Search for the cell housing the specified text and yield its (X, Y) center coordinate. 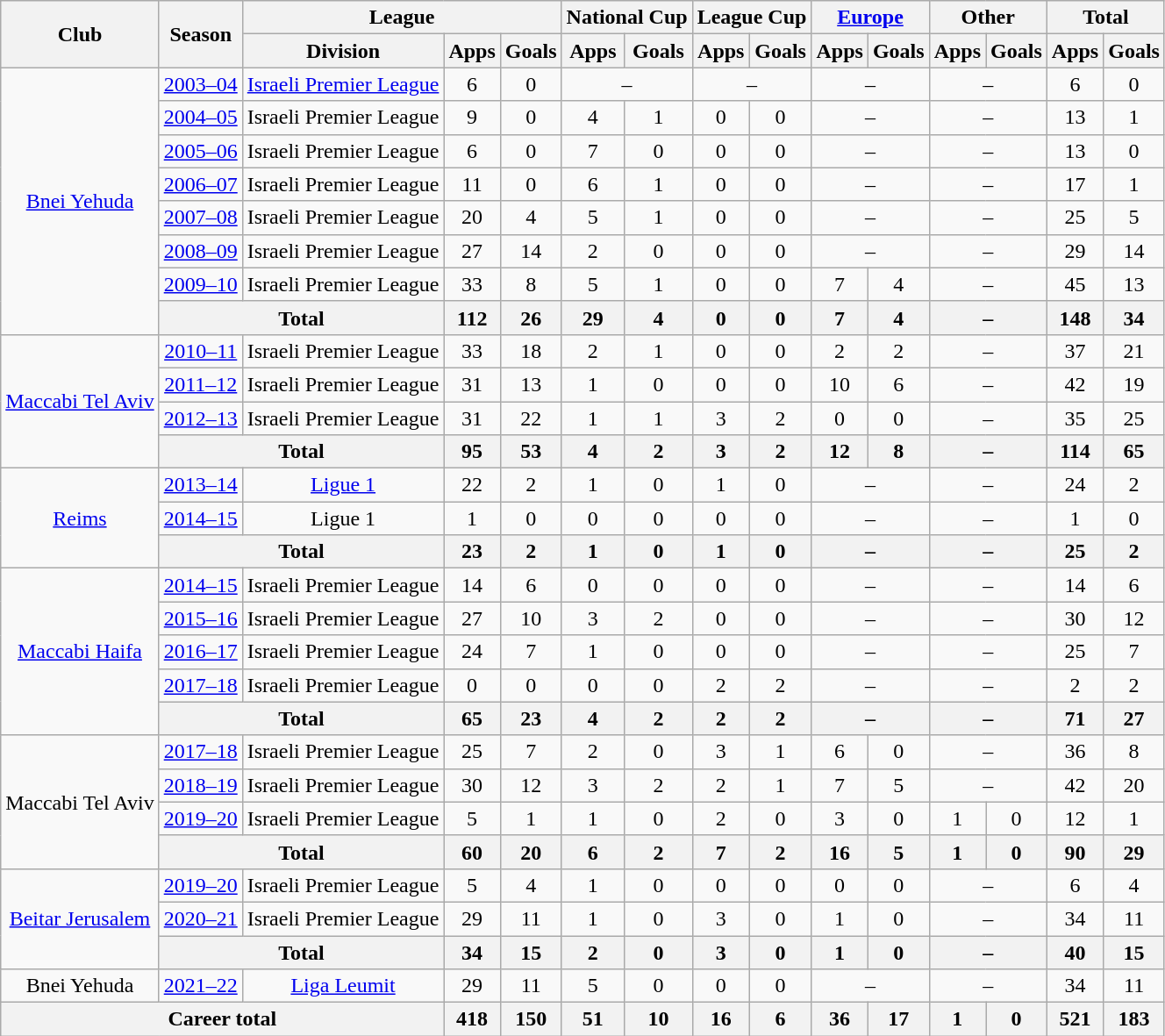
2005–06 (200, 151)
Season (200, 34)
37 (1075, 351)
45 (1075, 284)
2010–11 (200, 351)
35 (1075, 418)
2015–16 (200, 618)
2013–14 (200, 485)
2012–13 (200, 418)
Maccabi Haifa (80, 652)
521 (1075, 1019)
National Cup (626, 18)
Club (80, 34)
2007–08 (200, 218)
183 (1134, 1019)
418 (472, 1019)
26 (531, 318)
148 (1075, 318)
2003–04 (200, 84)
112 (472, 318)
71 (1075, 718)
95 (472, 452)
150 (531, 1019)
Career total (223, 1019)
2020–21 (200, 918)
2016–17 (200, 652)
53 (531, 452)
2018–19 (200, 785)
60 (472, 852)
2021–22 (200, 986)
Beitar Jerusalem (80, 918)
League (402, 18)
2011–12 (200, 384)
21 (1134, 351)
2004–05 (200, 118)
40 (1075, 952)
2006–07 (200, 184)
90 (1075, 852)
Other (988, 18)
2009–10 (200, 284)
2008–09 (200, 251)
Liga Leumit (343, 986)
Reims (80, 518)
51 (593, 1019)
Division (343, 51)
114 (1075, 452)
19 (1134, 384)
Europe (870, 18)
9 (472, 118)
League Cup (752, 18)
18 (531, 351)
